Pinpoint the cell where the given text exists, returning its (x, y) midpoint coordinate. 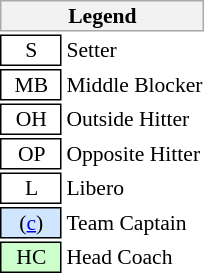
Opposite Hitter (134, 154)
Outside Hitter (134, 120)
(c) (32, 223)
S (32, 50)
L (32, 188)
Middle Blocker (134, 85)
Setter (134, 50)
OH (32, 120)
Legend (102, 16)
MB (32, 85)
Team Captain (134, 223)
Libero (134, 188)
OP (32, 154)
